For the text-containing cell, return its midpoint in (x, y) coordinate format. 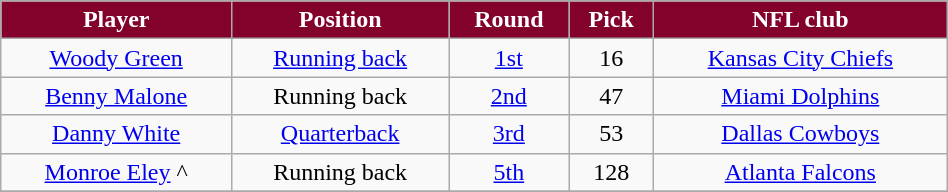
Monroe Eley ^ (116, 172)
Pick (611, 20)
128 (611, 172)
Player (116, 20)
NFL club (800, 20)
16 (611, 58)
3rd (509, 134)
Atlanta Falcons (800, 172)
Quarterback (340, 134)
53 (611, 134)
47 (611, 96)
Dallas Cowboys (800, 134)
Position (340, 20)
Kansas City Chiefs (800, 58)
2nd (509, 96)
Woody Green (116, 58)
1st (509, 58)
Danny White (116, 134)
Benny Malone (116, 96)
Round (509, 20)
5th (509, 172)
Miami Dolphins (800, 96)
